Find where the given text appears and provide that cell's center as (x, y) coordinate. 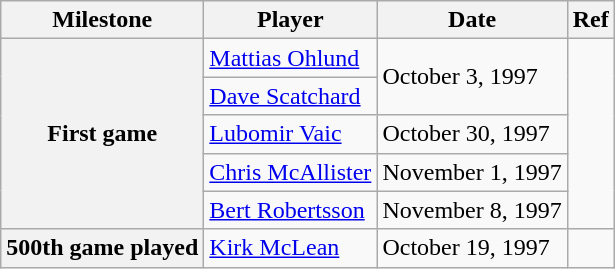
November 8, 1997 (472, 210)
Player (290, 20)
Mattias Ohlund (290, 58)
Bert Robertsson (290, 210)
October 3, 1997 (472, 77)
November 1, 1997 (472, 172)
Lubomir Vaic (290, 134)
500th game played (102, 248)
Dave Scatchard (290, 96)
Kirk McLean (290, 248)
October 19, 1997 (472, 248)
Date (472, 20)
Milestone (102, 20)
Ref (590, 20)
Chris McAllister (290, 172)
October 30, 1997 (472, 134)
First game (102, 134)
